Identify which cell holds the provided text, then report its [x, y] central coordinate. 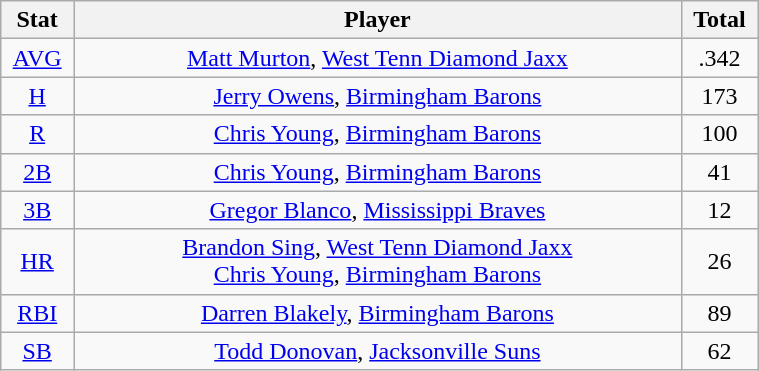
Todd Donovan, Jacksonville Suns [378, 351]
62 [719, 351]
3B [38, 210]
.342 [719, 58]
26 [719, 262]
Stat [38, 20]
R [38, 134]
89 [719, 313]
AVG [38, 58]
173 [719, 96]
Brandon Sing, West Tenn Diamond Jaxx Chris Young, Birmingham Barons [378, 262]
2B [38, 172]
Matt Murton, West Tenn Diamond Jaxx [378, 58]
Jerry Owens, Birmingham Barons [378, 96]
H [38, 96]
Total [719, 20]
41 [719, 172]
Darren Blakely, Birmingham Barons [378, 313]
12 [719, 210]
100 [719, 134]
Gregor Blanco, Mississippi Braves [378, 210]
SB [38, 351]
HR [38, 262]
Player [378, 20]
RBI [38, 313]
